Provide the [X, Y] coordinate of the cell's center where the given text is located.  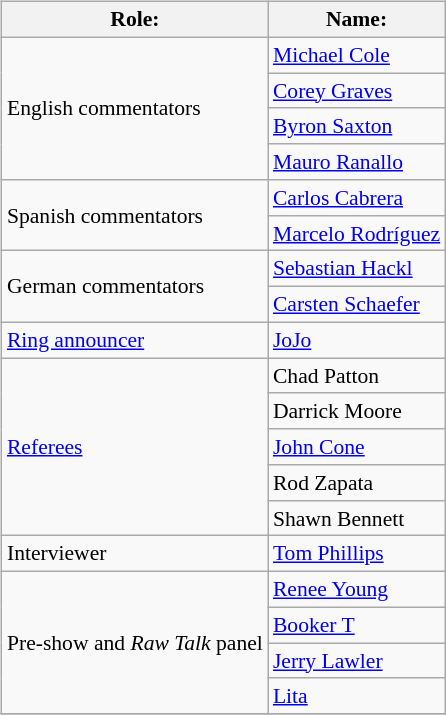
German commentators [135, 286]
Carsten Schaefer [356, 305]
Sebastian Hackl [356, 269]
Booker T [356, 625]
Tom Phillips [356, 554]
Lita [356, 696]
Michael Cole [356, 55]
Corey Graves [356, 91]
English commentators [135, 108]
John Cone [356, 447]
Shawn Bennett [356, 518]
Renee Young [356, 590]
Chad Patton [356, 376]
Rod Zapata [356, 483]
Byron Saxton [356, 126]
Marcelo Rodríguez [356, 233]
Referees [135, 447]
Ring announcer [135, 340]
Mauro Ranallo [356, 162]
Interviewer [135, 554]
Pre-show and Raw Talk panel [135, 643]
Name: [356, 20]
JoJo [356, 340]
Jerry Lawler [356, 661]
Role: [135, 20]
Carlos Cabrera [356, 198]
Spanish commentators [135, 216]
Darrick Moore [356, 411]
